For the text-containing cell, return its midpoint in (x, y) coordinate format. 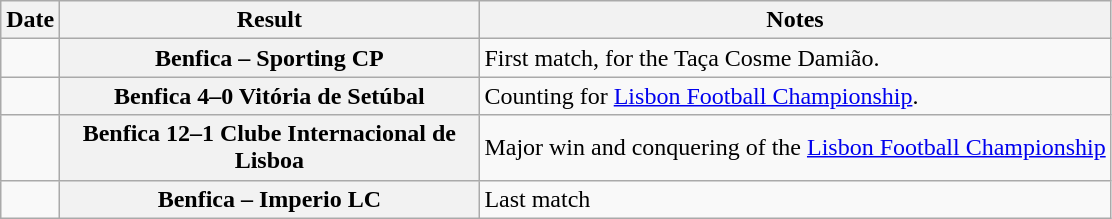
Benfica – Imperio LC (270, 199)
Last match (795, 199)
Benfica – Sporting CP (270, 58)
First match, for the Taça Cosme Damião. (795, 58)
Benfica 4–0 Vitória de Setúbal (270, 96)
Major win and conquering of the Lisbon Football Championship (795, 148)
Benfica 12–1 Clube Internacional de Lisboa (270, 148)
Result (270, 20)
Notes (795, 20)
Date (30, 20)
Counting for Lisbon Football Championship. (795, 96)
